Pinpoint the cell where the given text exists, returning its [X, Y] midpoint coordinate. 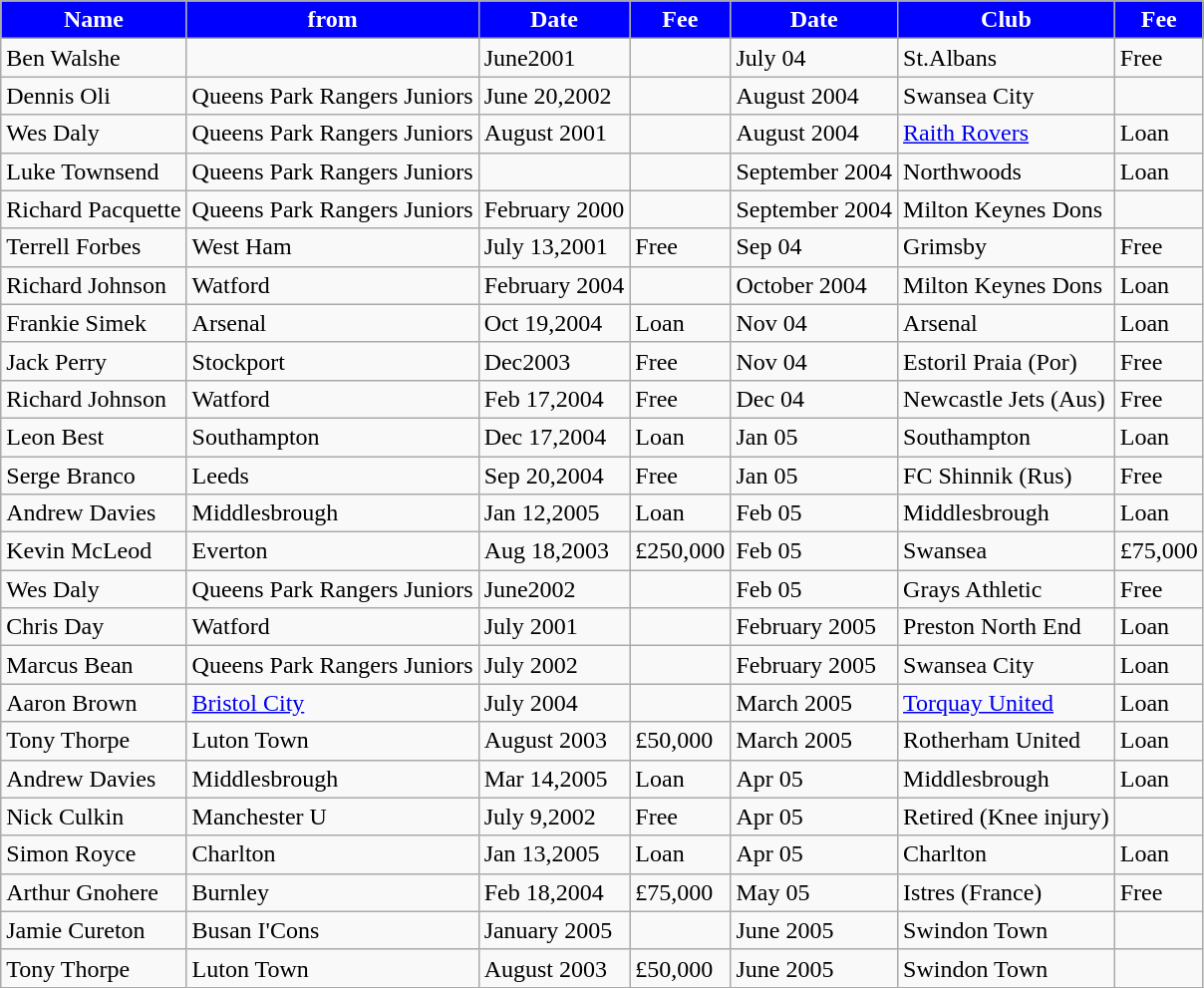
Frankie Simek [94, 323]
Dec 04 [814, 399]
October 2004 [814, 285]
July 2004 [554, 703]
Feb 18,2004 [554, 892]
Mar 14,2005 [554, 779]
Arthur Gnohere [94, 892]
Marcus Bean [94, 665]
Jamie Cureton [94, 930]
St.Albans [1007, 58]
Serge Branco [94, 476]
Leeds [333, 476]
Jack Perry [94, 361]
Jan 12,2005 [554, 513]
Dec2003 [554, 361]
Retired (Knee injury) [1007, 817]
June 20,2002 [554, 96]
Torquay United [1007, 703]
Nick Culkin [94, 817]
Name [94, 20]
June2001 [554, 58]
Sep 20,2004 [554, 476]
Estoril Praia (Por) [1007, 361]
Bristol City [333, 703]
July 13,2001 [554, 247]
February 2004 [554, 285]
Oct 19,2004 [554, 323]
July 04 [814, 58]
Burnley [333, 892]
Luke Townsend [94, 171]
Jan 13,2005 [554, 854]
Dennis Oli [94, 96]
Raith Rovers [1007, 134]
July 2002 [554, 665]
Aaron Brown [94, 703]
Grimsby [1007, 247]
Chris Day [94, 627]
July 9,2002 [554, 817]
£250,000 [680, 551]
Sep 04 [814, 247]
Swansea [1007, 551]
Feb 17,2004 [554, 399]
August 2001 [554, 134]
February 2000 [554, 209]
Leon Best [94, 437]
Dec 17,2004 [554, 437]
from [333, 20]
Northwoods [1007, 171]
Everton [333, 551]
Simon Royce [94, 854]
FC Shinnik (Rus) [1007, 476]
Stockport [333, 361]
Manchester U [333, 817]
Istres (France) [1007, 892]
Kevin McLeod [94, 551]
Richard Pacquette [94, 209]
May 05 [814, 892]
Aug 18,2003 [554, 551]
Ben Walshe [94, 58]
January 2005 [554, 930]
June2002 [554, 589]
Newcastle Jets (Aus) [1007, 399]
Grays Athletic [1007, 589]
July 2001 [554, 627]
West Ham [333, 247]
Preston North End [1007, 627]
Club [1007, 20]
Rotherham United [1007, 741]
Busan I'Cons [333, 930]
Terrell Forbes [94, 247]
